Scan for the cell matching the given text and deliver its (x, y) coordinate at center. 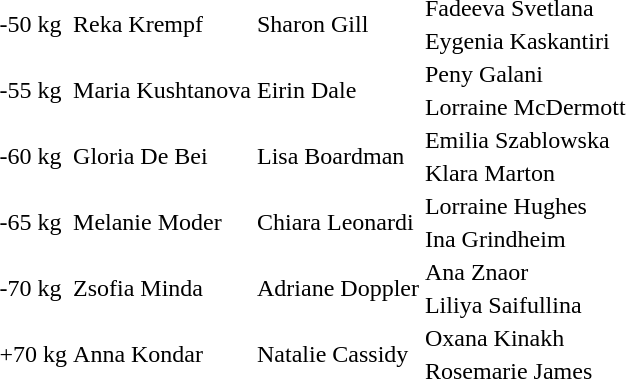
Chiara Leonardi (338, 222)
Melanie Moder (162, 222)
Lisa Boardman (338, 156)
Eirin Dale (338, 90)
Maria Kushtanova (162, 90)
Zsofia Minda (162, 288)
Adriane Doppler (338, 288)
Gloria De Bei (162, 156)
